From the cell containing the given text, extract its center point as [X, Y] coordinate. 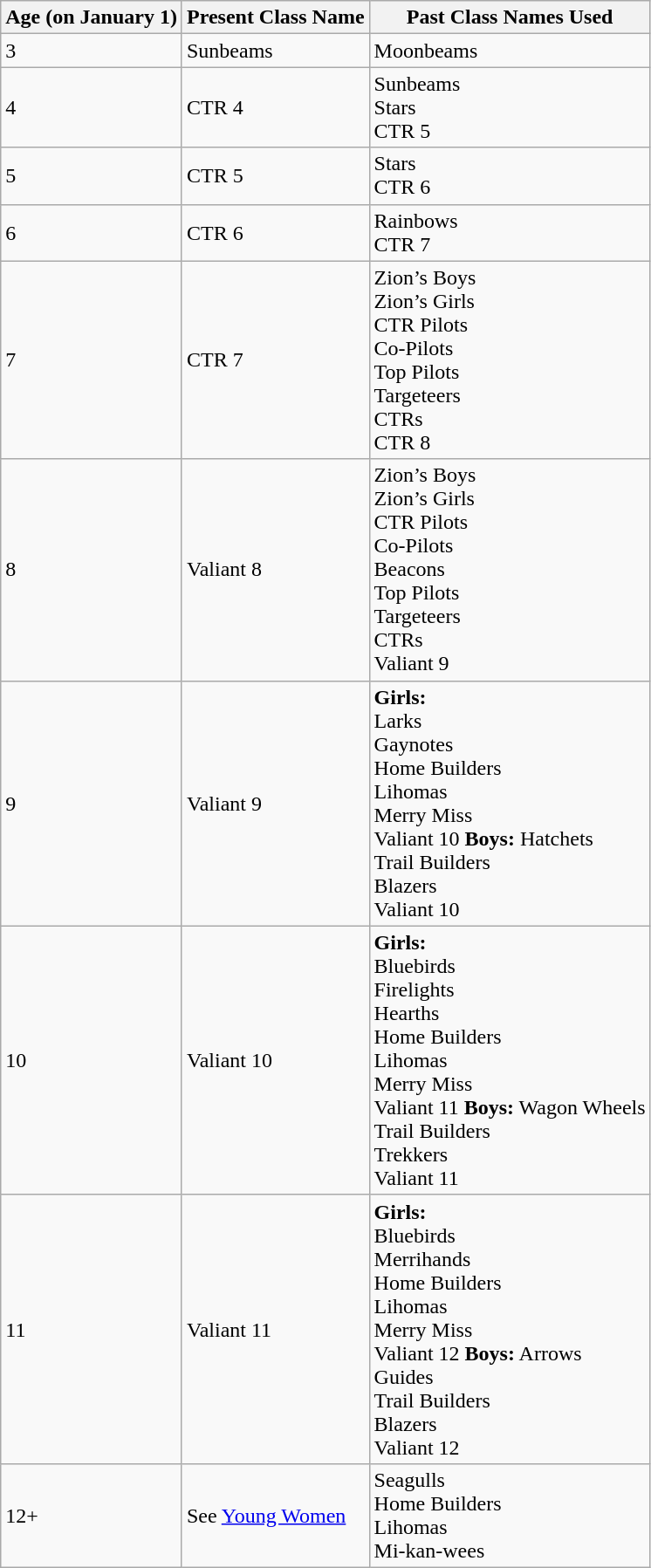
6 [92, 232]
Sunbeams Stars CTR 5 [510, 107]
Seagulls Home BuildersLihomasMi-kan-wees [510, 1515]
Girls:LarksGaynotesHome BuildersLihomasMerry Miss Valiant 10 Boys: HatchetsTrail BuildersBlazers Valiant 10 [510, 803]
Stars CTR 6 [510, 176]
Valiant 9 [276, 803]
Sunbeams [276, 51]
CTR 7 [276, 359]
Zion’s Boys Zion’s Girls CTR Pilots Co-Pilots Top Pilots TargeteersCTRs CTR 8 [510, 359]
8 [92, 570]
12+ [92, 1515]
4 [92, 107]
9 [92, 803]
Girls:BluebirdsFirelightsHearths Home BuildersLihomasMerry Miss Valiant 11 Boys: Wagon WheelsTrail BuildersTrekkers Valiant 11 [510, 1060]
11 [92, 1329]
10 [92, 1060]
See Young Women [276, 1515]
Girls:BluebirdsMerrihandsHome BuildersLihomasMerry Miss Valiant 12 Boys: ArrowsGuidesTrail BuildersBlazers Valiant 12 [510, 1329]
3 [92, 51]
Valiant 8 [276, 570]
Valiant 11 [276, 1329]
7 [92, 359]
CTR 4 [276, 107]
Present Class Name [276, 17]
Zion’s Boys Zion’s Girls CTR Pilots Co-Pilots BeaconsTop Pilots TargeteersCTRs Valiant 9 [510, 570]
Rainbows CTR 7 [510, 232]
Valiant 10 [276, 1060]
5 [92, 176]
CTR 5 [276, 176]
Past Class Names Used [510, 17]
CTR 6 [276, 232]
Moonbeams [510, 51]
Age (on January 1) [92, 17]
